Determine the (x, y) coordinate at the center of the cell enclosing the given text.  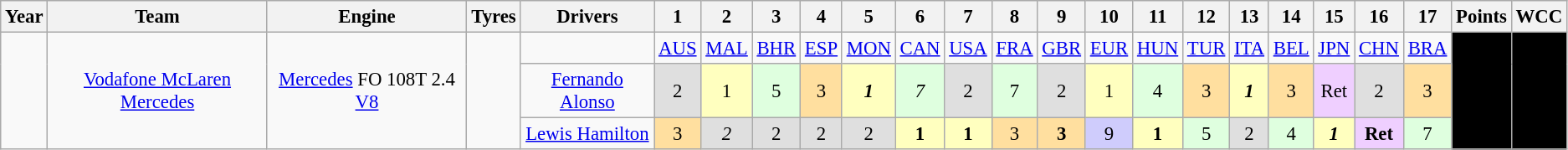
AUS (678, 49)
11 (1158, 17)
ITA (1250, 49)
Fernando Alonso (587, 91)
HUN (1158, 49)
Tyres (494, 17)
JPN (1334, 49)
TUR (1207, 49)
EUR (1109, 49)
16 (1379, 17)
Lewis Hamilton (587, 134)
BRA (1427, 49)
8 (1014, 17)
MAL (726, 49)
GBR (1061, 49)
CHN (1379, 49)
Drivers (587, 17)
Mercedes FO 108T 2.4 V8 (366, 91)
CAN (920, 49)
10 (1109, 17)
13 (1250, 17)
WCC (1539, 17)
BEL (1291, 49)
EX* (1539, 91)
USA (968, 49)
6 (920, 17)
Vodafone McLaren Mercedes (157, 91)
12 (1207, 17)
BHR (776, 49)
Team (157, 17)
MON (869, 49)
17 (1427, 17)
ESP (822, 49)
DSQ‡ (1481, 91)
Engine (366, 17)
Year (24, 17)
Points (1481, 17)
14 (1291, 17)
15 (1334, 17)
FRA (1014, 49)
